Output the [x, y] coordinate of the center of the cell containing the given text.  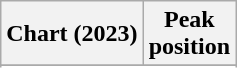
Peakposition [189, 34]
Chart (2023) [72, 34]
